Detect which cell encompasses the target text, then output its [X, Y] center coordinate. 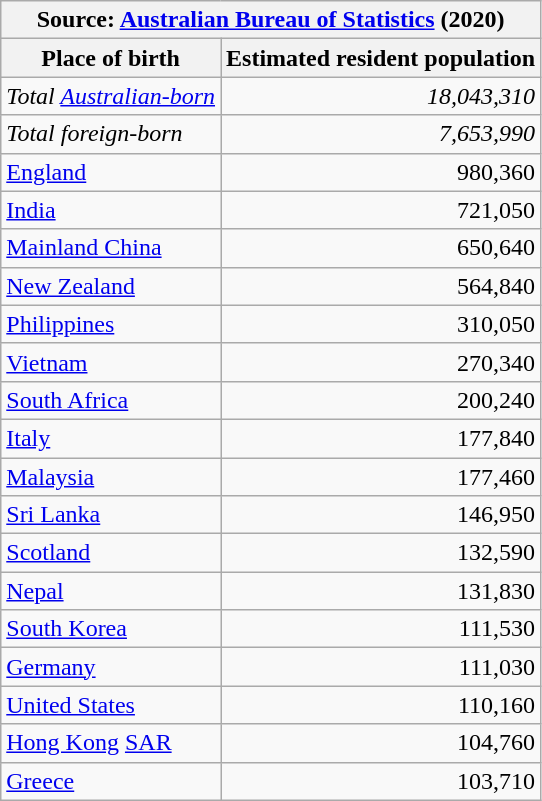
177,840 [381, 438]
Sri Lanka [111, 515]
564,840 [381, 286]
270,340 [381, 362]
18,043,310 [381, 96]
Total Australian-born [111, 96]
721,050 [381, 210]
New Zealand [111, 286]
177,460 [381, 477]
Hong Kong SAR [111, 743]
Vietnam [111, 362]
132,590 [381, 553]
980,360 [381, 172]
Nepal [111, 591]
South Africa [111, 400]
Malaysia [111, 477]
India [111, 210]
Total foreign-born [111, 134]
111,530 [381, 629]
United States [111, 705]
110,160 [381, 705]
131,830 [381, 591]
South Korea [111, 629]
200,240 [381, 400]
Place of birth [111, 58]
England [111, 172]
Estimated resident population [381, 58]
Scotland [111, 553]
7,653,990 [381, 134]
Greece [111, 781]
111,030 [381, 667]
146,950 [381, 515]
310,050 [381, 324]
Source: Australian Bureau of Statistics (2020) [271, 20]
103,710 [381, 781]
Italy [111, 438]
104,760 [381, 743]
650,640 [381, 248]
Germany [111, 667]
Mainland China [111, 248]
Philippines [111, 324]
